For the text-containing cell, return its midpoint in (X, Y) coordinate format. 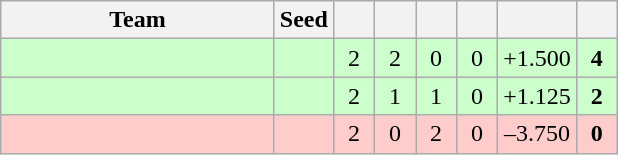
–3.750 (538, 134)
4 (596, 58)
+1.125 (538, 96)
+1.500 (538, 58)
Team (138, 20)
Seed (304, 20)
